Provide the (x, y) coordinate of the cell's center where the given text is located.  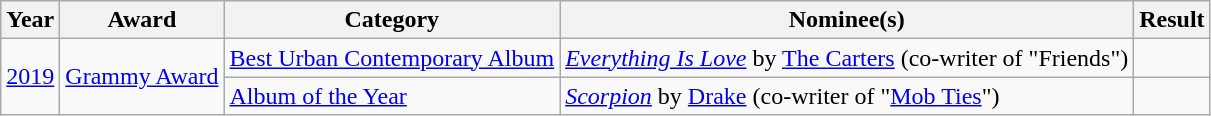
Result (1172, 20)
Everything Is Love by The Carters (co-writer of "Friends") (847, 58)
Category (392, 20)
Best Urban Contemporary Album (392, 58)
Award (142, 20)
Scorpion by Drake (co-writer of "Mob Ties") (847, 96)
2019 (30, 77)
Album of the Year (392, 96)
Grammy Award (142, 77)
Year (30, 20)
Nominee(s) (847, 20)
